From the cell containing the given text, extract its center point as (X, Y) coordinate. 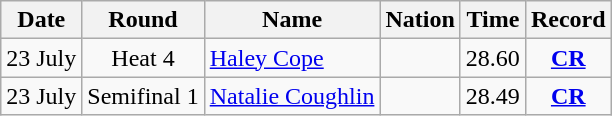
Name (292, 20)
Date (42, 20)
Nation (420, 20)
Record (568, 20)
Round (143, 20)
Heat 4 (143, 58)
Semifinal 1 (143, 96)
28.49 (492, 96)
Natalie Coughlin (292, 96)
28.60 (492, 58)
Haley Cope (292, 58)
Time (492, 20)
